Provide the (x, y) coordinate of the cell's center where the given text is located.  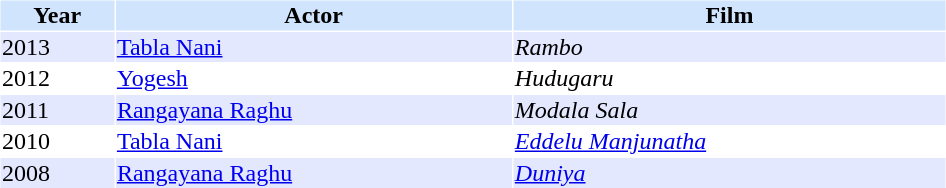
Modala Sala (729, 110)
Duniya (729, 173)
Yogesh (313, 79)
2012 (56, 79)
2011 (56, 110)
Hudugaru (729, 79)
Year (56, 15)
2008 (56, 173)
Rambo (729, 47)
2013 (56, 47)
Eddelu Manjunatha (729, 141)
2010 (56, 141)
Actor (313, 15)
Film (729, 15)
